For the text-containing cell, return its midpoint in [X, Y] coordinate format. 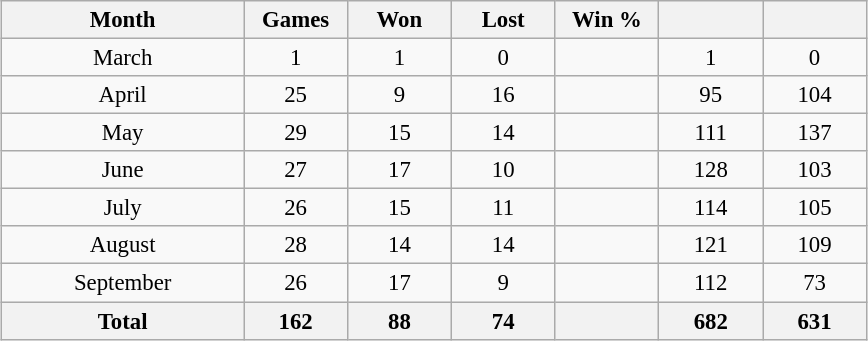
128 [711, 170]
Win % [607, 20]
March [123, 57]
25 [296, 95]
631 [815, 321]
121 [711, 245]
73 [815, 283]
August [123, 245]
114 [711, 208]
April [123, 95]
28 [296, 245]
109 [815, 245]
29 [296, 133]
11 [503, 208]
88 [399, 321]
September [123, 283]
May [123, 133]
Games [296, 20]
10 [503, 170]
112 [711, 283]
95 [711, 95]
Won [399, 20]
162 [296, 321]
74 [503, 321]
Lost [503, 20]
104 [815, 95]
June [123, 170]
103 [815, 170]
Month [123, 20]
111 [711, 133]
137 [815, 133]
Total [123, 321]
682 [711, 321]
16 [503, 95]
July [123, 208]
27 [296, 170]
105 [815, 208]
